Extract the [X, Y] coordinate from the center of the cell holding the provided text.  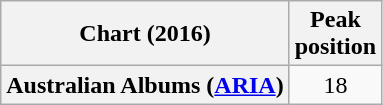
Australian Albums (ARIA) [145, 85]
Peak position [335, 34]
Chart (2016) [145, 34]
18 [335, 85]
